Provide the (X, Y) coordinate of the cell's center where the given text is located.  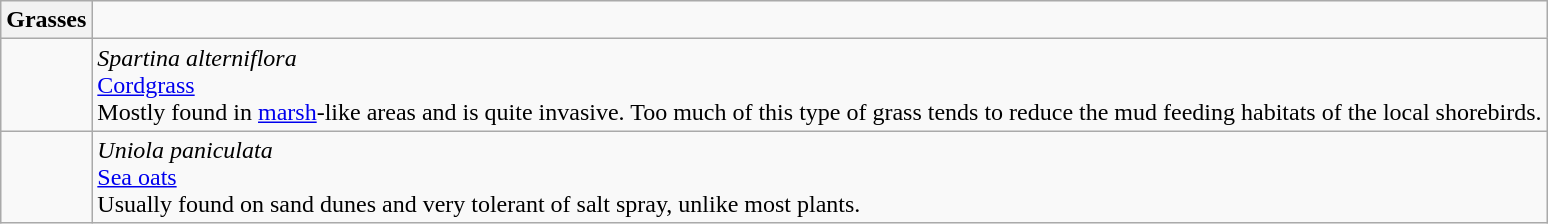
Grasses (46, 20)
Uniola paniculataSea oatsUsually found on sand dunes and very tolerant of salt spray, unlike most plants. (820, 177)
